Provide the (X, Y) coordinate of the cell's center where the given text is located.  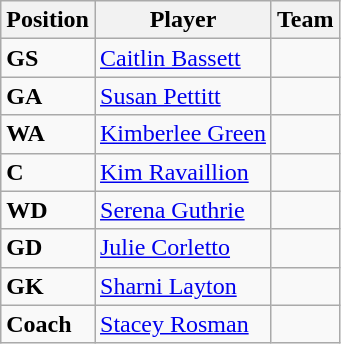
WD (48, 210)
Julie Corletto (182, 248)
GA (48, 96)
Kimberlee Green (182, 134)
Serena Guthrie (182, 210)
GS (48, 58)
Kim Ravaillion (182, 172)
GD (48, 248)
WA (48, 134)
Position (48, 20)
Caitlin Bassett (182, 58)
Player (182, 20)
GK (48, 286)
Susan Pettitt (182, 96)
Stacey Rosman (182, 324)
C (48, 172)
Team (305, 20)
Coach (48, 324)
Sharni Layton (182, 286)
